Identify which cell holds the provided text, then report its (X, Y) central coordinate. 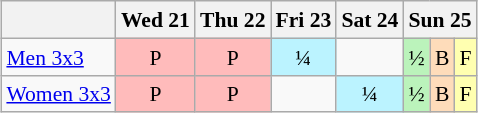
Thu 22 (233, 20)
Sat 24 (370, 20)
Men 3x3 (58, 56)
Wed 21 (156, 20)
Women 3x3 (58, 94)
Sun 25 (440, 20)
Fri 23 (303, 20)
